Return the [x, y] coordinate for the center point of the cell that contains the specified text.  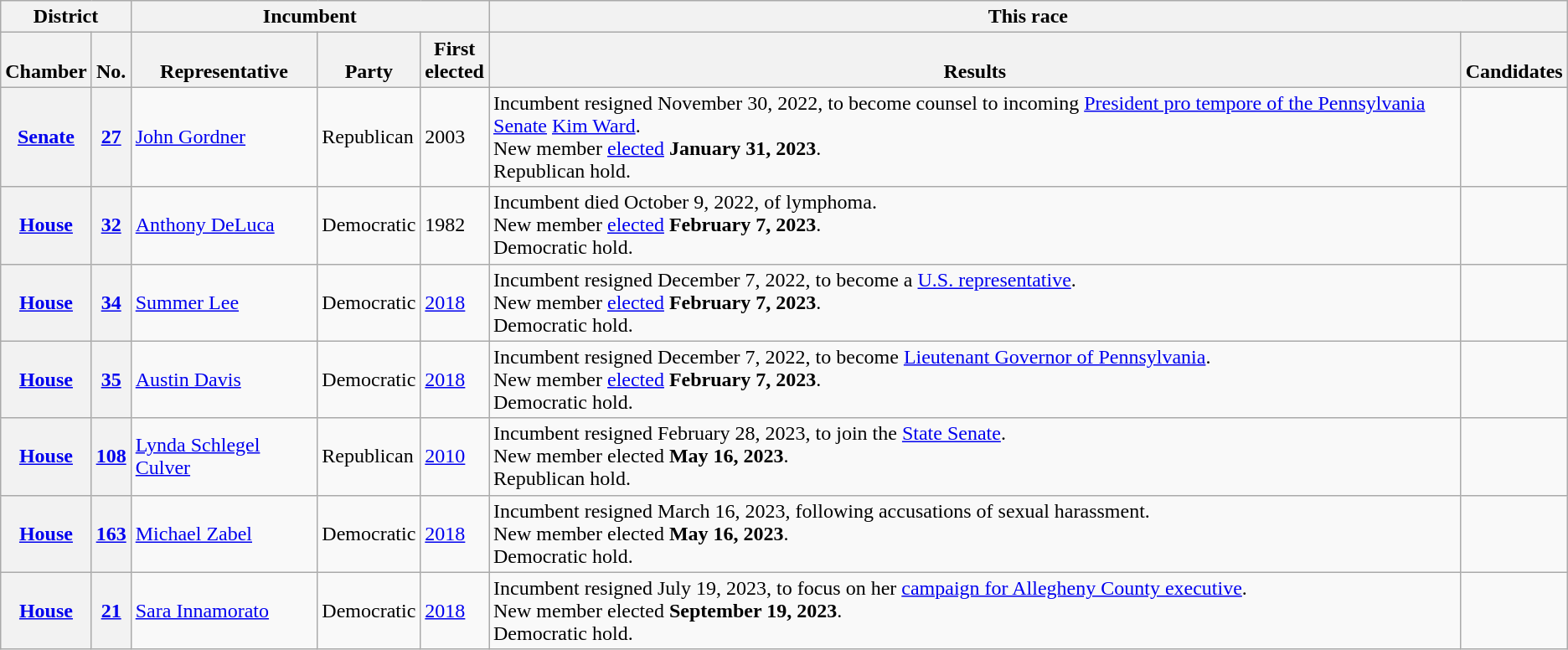
Michael Zabel [224, 534]
Party [369, 60]
Incumbent resigned December 7, 2022, to become a U.S. representative.New member elected February 7, 2023.Democratic hold. [975, 302]
2003 [455, 137]
Summer Lee [224, 302]
District [65, 17]
Lynda Schlegel Culver [224, 457]
108 [111, 457]
27 [111, 137]
Sara Innamorato [224, 611]
35 [111, 379]
Chamber [46, 60]
No. [111, 60]
This race [1029, 17]
32 [111, 225]
163 [111, 534]
Incumbent resigned March 16, 2023, following accusations of sexual harassment.New member elected May 16, 2023.Democratic hold. [975, 534]
Incumbent resigned July 19, 2023, to focus on her campaign for Allegheny County executive.New member elected September 19, 2023. Democratic hold. [975, 611]
Anthony DeLuca [224, 225]
2010 [455, 457]
Candidates [1514, 60]
Senate [46, 137]
Results [975, 60]
Incumbent resigned February 28, 2023, to join the State Senate.New member elected May 16, 2023.Republican hold. [975, 457]
21 [111, 611]
34 [111, 302]
John Gordner [224, 137]
Firstelected [455, 60]
Incumbent [310, 17]
Incumbent died October 9, 2022, of lymphoma.New member elected February 7, 2023.Democratic hold. [975, 225]
1982 [455, 225]
Incumbent resigned December 7, 2022, to become Lieutenant Governor of Pennsylvania.New member elected February 7, 2023.Democratic hold. [975, 379]
Representative [224, 60]
Austin Davis [224, 379]
